Detect which cell encompasses the target text, then output its (X, Y) center coordinate. 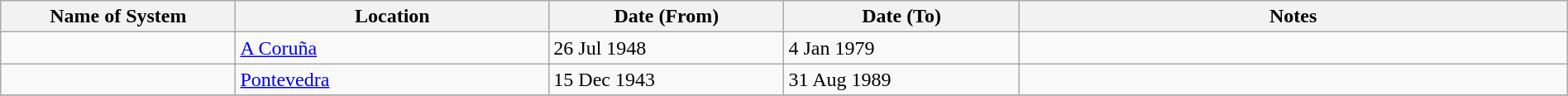
Date (To) (901, 17)
Location (392, 17)
Date (From) (667, 17)
4 Jan 1979 (901, 48)
Pontevedra (392, 79)
15 Dec 1943 (667, 79)
Notes (1293, 17)
A Coruña (392, 48)
Name of System (118, 17)
31 Aug 1989 (901, 79)
26 Jul 1948 (667, 48)
